Identify which cell holds the provided text, then report its (x, y) central coordinate. 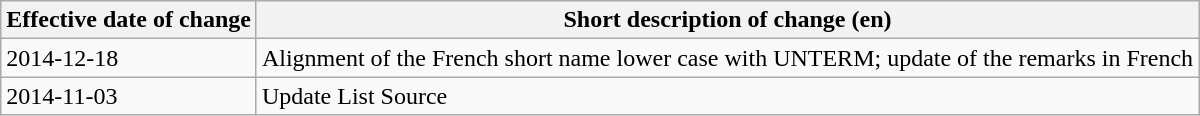
2014-11-03 (129, 96)
Update List Source (727, 96)
Effective date of change (129, 20)
2014-12-18 (129, 58)
Short description of change (en) (727, 20)
Alignment of the French short name lower case with UNTERM; update of the remarks in French (727, 58)
